Find where the given text appears and provide that cell's center as [x, y] coordinate. 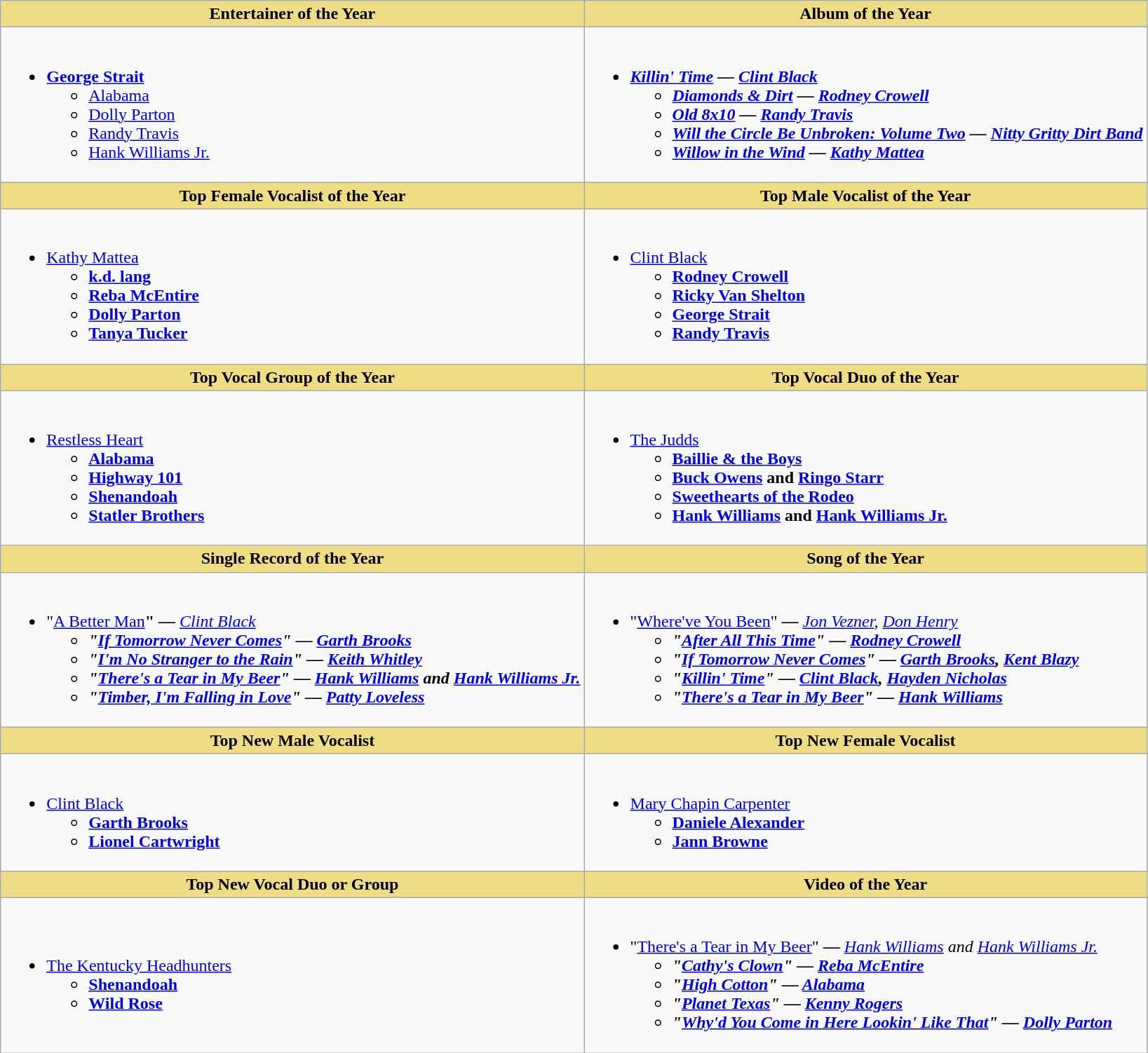
Top New Vocal Duo or Group [292, 884]
Video of the Year [865, 884]
Album of the Year [865, 14]
Top New Male Vocalist [292, 740]
Single Record of the Year [292, 559]
Song of the Year [865, 559]
Mary Chapin CarpenterDaniele AlexanderJann Browne [865, 812]
Top Vocal Group of the Year [292, 377]
Top Vocal Duo of the Year [865, 377]
Top Female Vocalist of the Year [292, 196]
George StraitAlabamaDolly PartonRandy TravisHank Williams Jr. [292, 105]
Top Male Vocalist of the Year [865, 196]
Clint BlackRodney CrowellRicky Van SheltonGeorge StraitRandy Travis [865, 286]
Kathy Matteak.d. langReba McEntireDolly PartonTanya Tucker [292, 286]
Restless HeartAlabamaHighway 101ShenandoahStatler Brothers [292, 468]
The Kentucky HeadhuntersShenandoahWild Rose [292, 974]
Entertainer of the Year [292, 14]
Top New Female Vocalist [865, 740]
Clint BlackGarth BrooksLionel Cartwright [292, 812]
The JuddsBaillie & the BoysBuck Owens and Ringo StarrSweethearts of the RodeoHank Williams and Hank Williams Jr. [865, 468]
